Pinpoint the cell where the given text exists, returning its (x, y) midpoint coordinate. 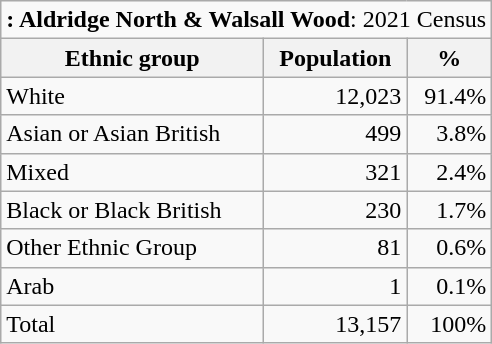
2.4% (450, 172)
1.7% (450, 210)
% (450, 58)
12,023 (336, 96)
0.6% (450, 248)
0.1% (450, 286)
91.4% (450, 96)
13,157 (336, 324)
White (132, 96)
321 (336, 172)
Arab (132, 286)
Other Ethnic Group (132, 248)
81 (336, 248)
Ethnic group (132, 58)
Asian or Asian British (132, 134)
Black or Black British (132, 210)
Population (336, 58)
3.8% (450, 134)
Mixed (132, 172)
100% (450, 324)
1 (336, 286)
230 (336, 210)
: Aldridge North & Walsall Wood: 2021 Census (246, 20)
Total (132, 324)
499 (336, 134)
